Return the (X, Y) coordinate for the center point of the cell that contains the specified text.  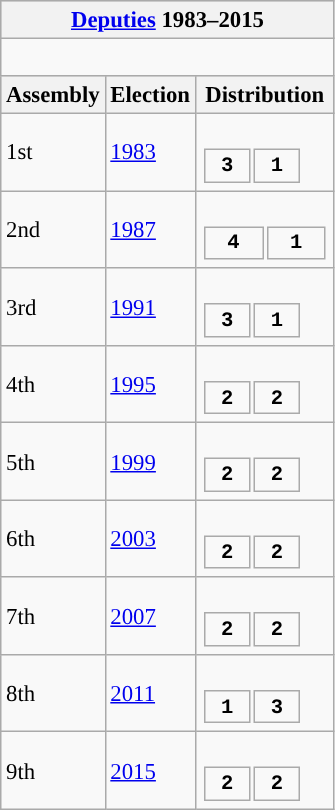
1995 (150, 384)
3rd (53, 306)
1 3 (264, 694)
2nd (53, 230)
4 (234, 243)
2007 (150, 616)
Election (150, 95)
1991 (150, 306)
1987 (150, 230)
4 1 (264, 230)
2015 (150, 770)
6th (53, 538)
4th (53, 384)
1983 (150, 152)
9th (53, 770)
7th (53, 616)
2003 (150, 538)
2011 (150, 694)
Assembly (53, 95)
1999 (150, 462)
Deputies 1983–2015 (168, 20)
5th (53, 462)
8th (53, 694)
1st (53, 152)
Distribution (264, 95)
